Find where the given text appears and provide that cell's center as [X, Y] coordinate. 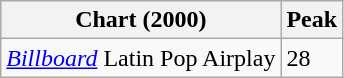
Chart (2000) [141, 20]
28 [312, 58]
Billboard Latin Pop Airplay [141, 58]
Peak [312, 20]
